Pinpoint the cell where the given text exists, returning its [X, Y] midpoint coordinate. 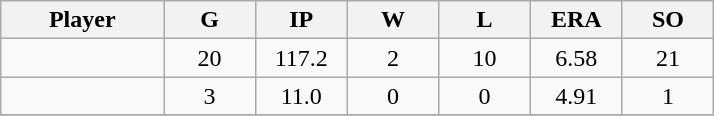
6.58 [576, 58]
G [210, 20]
21 [668, 58]
Player [82, 20]
W [393, 20]
ERA [576, 20]
IP [301, 20]
117.2 [301, 58]
4.91 [576, 96]
3 [210, 96]
SO [668, 20]
2 [393, 58]
10 [485, 58]
L [485, 20]
20 [210, 58]
11.0 [301, 96]
1 [668, 96]
